Provide the (X, Y) coordinate of the cell's center where the given text is located.  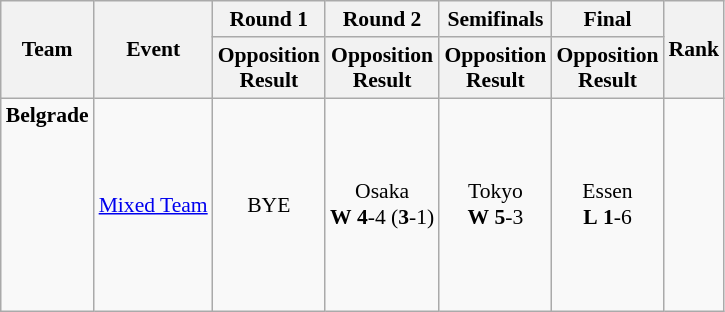
Belgrade (48, 205)
BYE (269, 205)
Osaka W 4-4 (3-1) (382, 205)
Tokyo W 5-3 (495, 205)
Round 2 (382, 19)
Essen L 1-6 (607, 205)
Event (154, 50)
Round 1 (269, 19)
Rank (694, 50)
Team (48, 50)
Final (607, 19)
Mixed Team (154, 205)
Semifinals (495, 19)
